Extract the [X, Y] coordinate from the center of the cell holding the provided text.  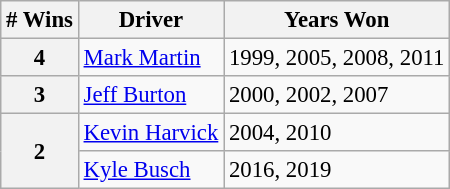
# Wins [40, 20]
2016, 2019 [337, 170]
Driver [150, 20]
Jeff Burton [150, 95]
Years Won [337, 20]
Kevin Harvick [150, 133]
2 [40, 152]
2004, 2010 [337, 133]
4 [40, 58]
Kyle Busch [150, 170]
Mark Martin [150, 58]
3 [40, 95]
2000, 2002, 2007 [337, 95]
1999, 2005, 2008, 2011 [337, 58]
